Return the [X, Y] coordinate for the center point of the cell that contains the specified text.  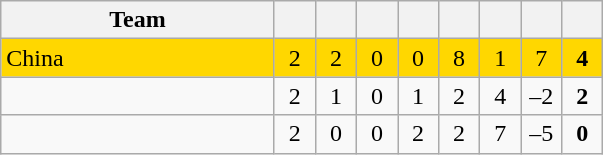
–2 [542, 96]
–5 [542, 134]
8 [460, 58]
Team [138, 20]
China [138, 58]
